Search for the cell housing the specified text and yield its (X, Y) center coordinate. 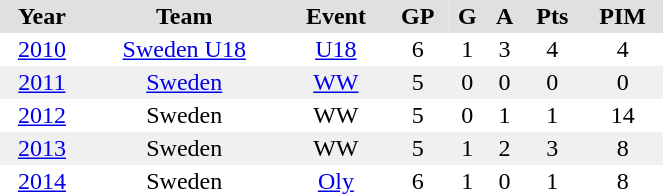
GP (418, 16)
G (467, 16)
Pts (552, 16)
Event (336, 16)
A (504, 16)
Year (42, 16)
4 (552, 50)
U18 (336, 50)
Sweden U18 (184, 50)
2010 (42, 50)
2 (504, 148)
2013 (42, 148)
Team (184, 16)
2012 (42, 116)
2011 (42, 82)
6 (418, 50)
